For the text-containing cell, return its midpoint in (x, y) coordinate format. 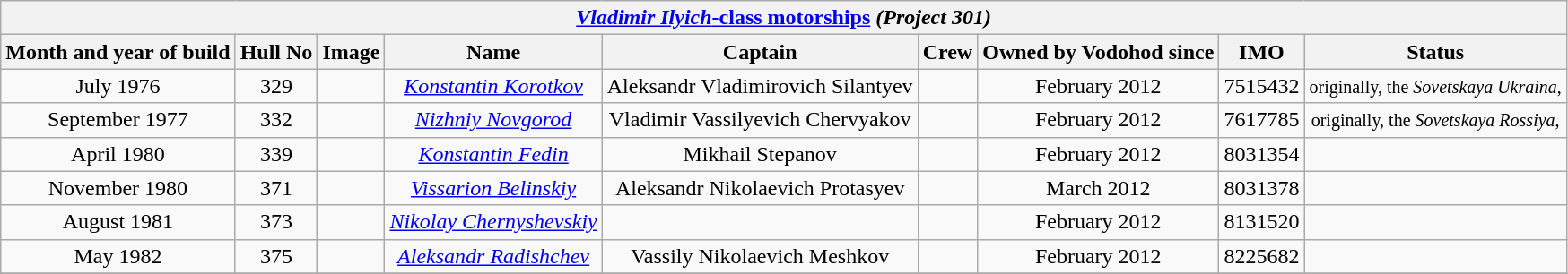
7617785 (1261, 120)
Month and year of build (118, 52)
Vladimir Ilyich-class motorships (Project 301) (784, 18)
August 1981 (118, 222)
Konstantin Korotkov (493, 86)
Vissarion Belinskiy (493, 188)
Vladimir Vassilyevich Chervyakov (760, 120)
Name (493, 52)
Konstantin Fedin (493, 154)
Aleksandr Nikolaevich Protasyev (760, 188)
May 1982 (118, 256)
November 1980 (118, 188)
July 1976 (118, 86)
373 (276, 222)
Nizhniy Novgorod (493, 120)
March 2012 (1098, 188)
Owned by Vodohod since (1098, 52)
Nikolay Chernyshevskiy (493, 222)
332 (276, 120)
8031354 (1261, 154)
Hull No (276, 52)
April 1980 (118, 154)
329 (276, 86)
originally, the Sovetskaya Rossiya, (1435, 120)
8225682 (1261, 256)
375 (276, 256)
Mikhail Stepanov (760, 154)
IMO (1261, 52)
Captain (760, 52)
339 (276, 154)
371 (276, 188)
Crew (947, 52)
September 1977 (118, 120)
originally, the Sovetskaya Ukraina, (1435, 86)
7515432 (1261, 86)
Image (352, 52)
Vassily Nikolaevich Meshkov (760, 256)
Status (1435, 52)
Aleksandr Vladimirovich Silantyev (760, 86)
Aleksandr Radishchev (493, 256)
8031378 (1261, 188)
8131520 (1261, 222)
